Search for the cell housing the specified text and yield its [X, Y] center coordinate. 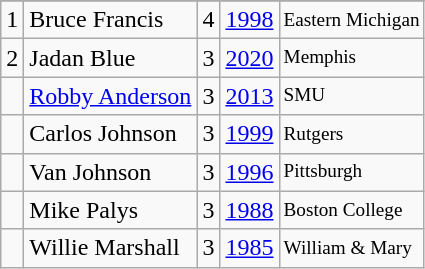
Mike Palys [110, 210]
Rutgers [352, 134]
4 [208, 20]
1988 [250, 210]
Eastern Michigan [352, 20]
Jadan Blue [110, 58]
1996 [250, 172]
SMU [352, 96]
Bruce Francis [110, 20]
1999 [250, 134]
William & Mary [352, 248]
Memphis [352, 58]
Robby Anderson [110, 96]
2020 [250, 58]
Boston College [352, 210]
1998 [250, 20]
2 [12, 58]
Carlos Johnson [110, 134]
Pittsburgh [352, 172]
Van Johnson [110, 172]
1985 [250, 248]
Willie Marshall [110, 248]
2013 [250, 96]
1 [12, 20]
